For the text-containing cell, return its midpoint in (X, Y) coordinate format. 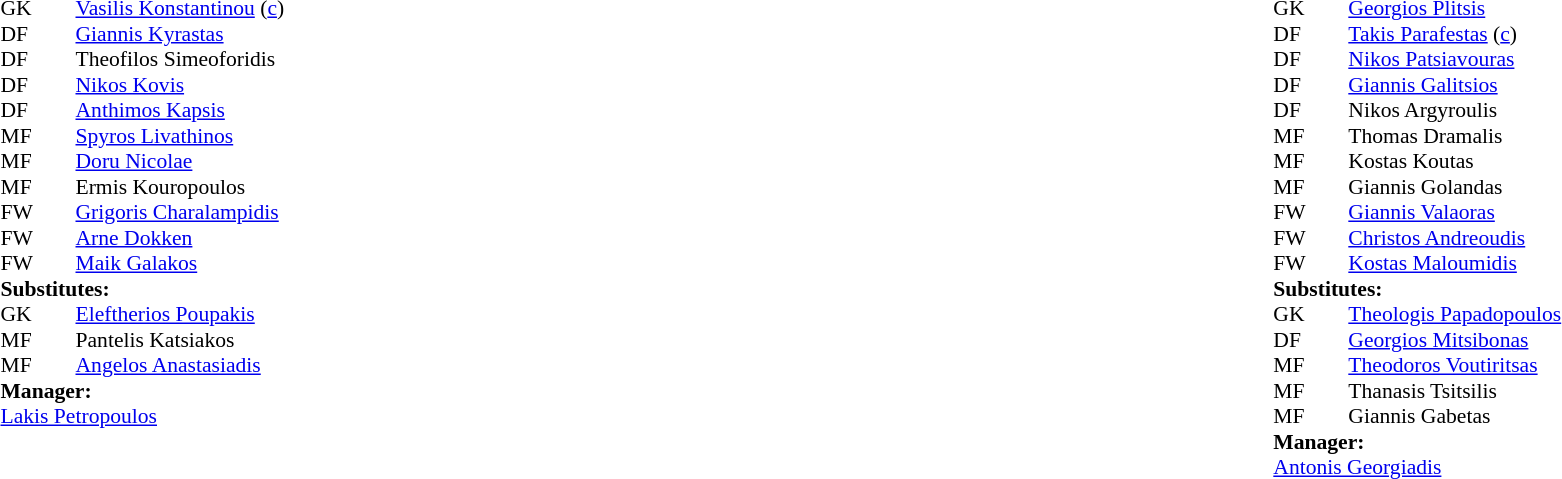
Georgios Mitsibonas (1454, 340)
Spyros Livathinos (180, 136)
Nikos Argyroulis (1454, 111)
Doru Nicolae (180, 161)
Theologis Papadopoulos (1454, 315)
Giannis Kyrastas (180, 34)
Thomas Dramalis (1454, 136)
Lakis Petropoulos (142, 417)
Nikos Patsiavouras (1454, 59)
Ermis Kouropoulos (180, 187)
Theodoros Voutiritsas (1454, 365)
Kostas Koutas (1454, 161)
Arne Dokken (180, 238)
Theofilos Simeoforidis (180, 59)
Nikos Kovis (180, 85)
Takis Parafestas (c) (1454, 34)
Christos Andreoudis (1454, 238)
Giannis Valaoras (1454, 213)
Grigoris Charalampidis (180, 213)
Eleftherios Poupakis (180, 315)
Giannis Gabetas (1454, 417)
Giannis Golandas (1454, 187)
Pantelis Katsiakos (180, 340)
Angelos Anastasiadis (180, 365)
Giannis Galitsios (1454, 85)
Kostas Maloumidis (1454, 263)
Maik Galakos (180, 263)
Thanasis Tsitsilis (1454, 391)
Anthimos Kapsis (180, 111)
